For the text-containing cell, return its midpoint in [x, y] coordinate format. 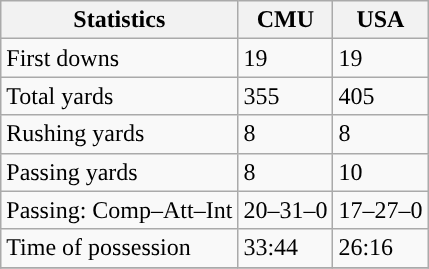
33:44 [286, 248]
17–27–0 [380, 210]
Passing yards [120, 172]
CMU [286, 20]
Time of possession [120, 248]
Statistics [120, 20]
First downs [120, 58]
Rushing yards [120, 134]
Passing: Comp–Att–Int [120, 210]
355 [286, 96]
26:16 [380, 248]
20–31–0 [286, 210]
10 [380, 172]
USA [380, 20]
Total yards [120, 96]
405 [380, 96]
